Detect which cell encompasses the target text, then output its (x, y) center coordinate. 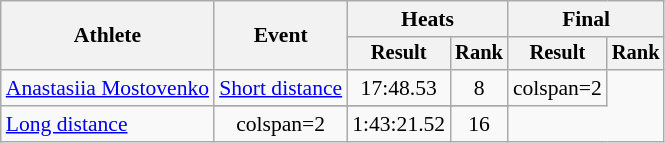
Anastasiia Mostovenko (108, 88)
Event (280, 36)
Athlete (108, 36)
1:43:21.52 (398, 124)
Heats (428, 19)
Short distance (280, 88)
Long distance (108, 124)
17:48.53 (398, 88)
Final (586, 19)
16 (479, 124)
8 (479, 88)
